Detect which cell encompasses the target text, then output its (X, Y) center coordinate. 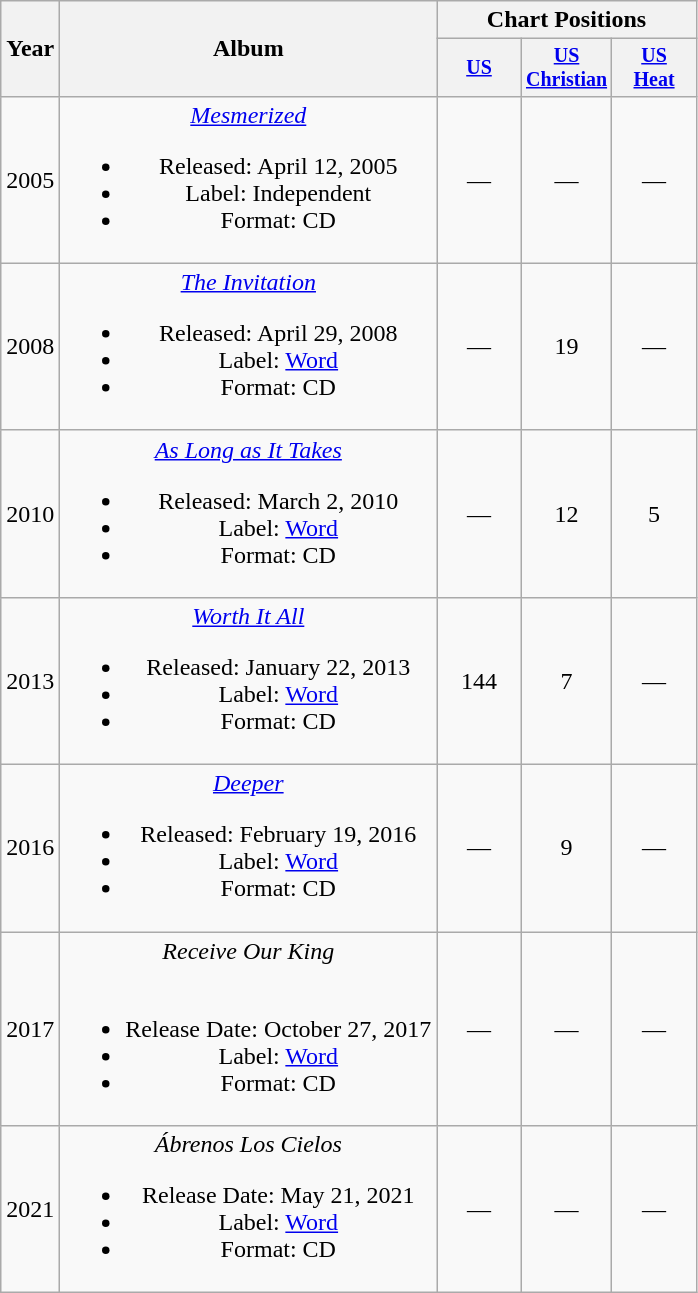
US Christian (566, 68)
19 (566, 346)
The InvitationReleased: April 29, 2008Label: WordFormat: CD (248, 346)
2016 (30, 848)
MesmerizedReleased: April 12, 2005Label: IndependentFormat: CD (248, 180)
2005 (30, 180)
2021 (30, 1210)
DeeperReleased: February 19, 2016Label: WordFormat: CD (248, 848)
2010 (30, 514)
Worth It AllReleased: January 22, 2013Label: WordFormat: CD (248, 680)
USHeat (654, 68)
Receive Our KingRelease Date: October 27, 2017Label: WordFormat: CD (248, 1029)
12 (566, 514)
2017 (30, 1029)
Album (248, 49)
5 (654, 514)
7 (566, 680)
2008 (30, 346)
2013 (30, 680)
Ábrenos Los CielosRelease Date: May 21, 2021Label: WordFormat: CD (248, 1210)
9 (566, 848)
As Long as It TakesReleased: March 2, 2010Label: WordFormat: CD (248, 514)
Year (30, 49)
144 (479, 680)
Chart Positions (567, 20)
US (479, 68)
